Find where the given text appears and provide that cell's center as [X, Y] coordinate. 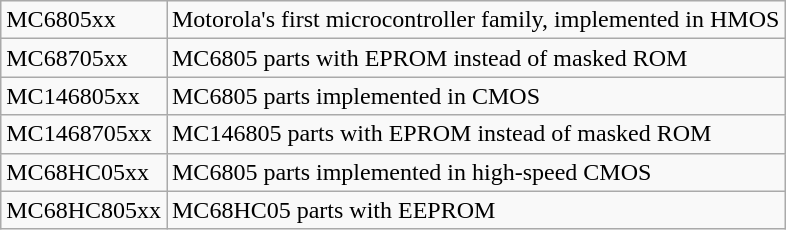
MC6805 parts with EPROM instead of masked ROM [475, 58]
MC6805 parts implemented in CMOS [475, 96]
MC146805xx [84, 96]
MC68705xx [84, 58]
MC1468705xx [84, 134]
MC68HC05 parts with EEPROM [475, 210]
MC68HC805xx [84, 210]
MC6805 parts implemented in high-speed CMOS [475, 172]
MC6805xx [84, 20]
Motorola's first microcontroller family, implemented in HMOS [475, 20]
MC68HC05xx [84, 172]
MC146805 parts with EPROM instead of masked ROM [475, 134]
